Find where the given text appears and provide that cell's center as (x, y) coordinate. 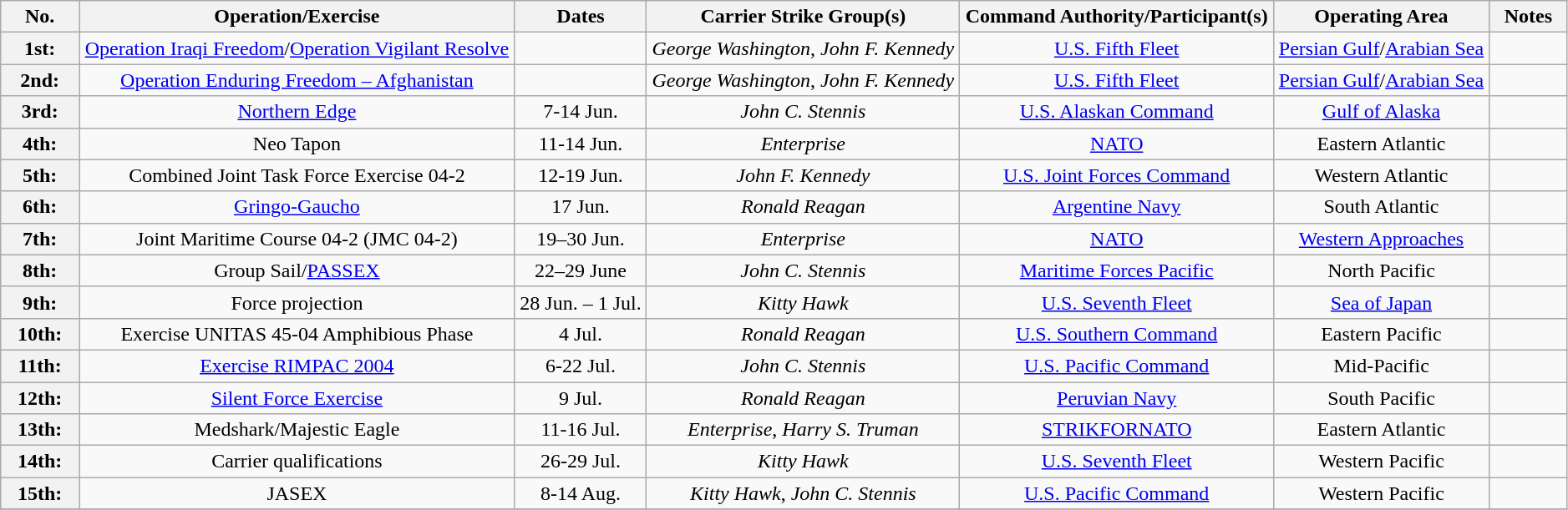
Notes (1529, 17)
8th: (40, 270)
12th: (40, 398)
South Atlantic (1381, 207)
Sea of Japan (1381, 302)
Maritime Forces Pacific (1116, 270)
13th: (40, 430)
Command Authority/Participant(s) (1116, 17)
12-19 Jun. (580, 175)
South Pacific (1381, 398)
Northern Edge (297, 112)
2nd: (40, 80)
6-22 Jul. (580, 366)
4 Jul. (580, 334)
U.S. Southern Command (1116, 334)
Operating Area (1381, 17)
Enterprise, Harry S. Truman (804, 430)
Western Atlantic (1381, 175)
Gulf of Alaska (1381, 112)
Gringo-Gaucho (297, 207)
Carrier qualifications (297, 462)
Exercise UNITAS 45-04 Amphibious Phase (297, 334)
No. (40, 17)
Neo Tapon (297, 144)
11-14 Jun. (580, 144)
North Pacific (1381, 270)
Operation/Exercise (297, 17)
22–29 June (580, 270)
15th: (40, 493)
Medshark/Majestic Eagle (297, 430)
19–30 Jun. (580, 239)
11-16 Jul. (580, 430)
Group Sail/PASSEX (297, 270)
3rd: (40, 112)
Eastern Pacific (1381, 334)
8-14 Aug. (580, 493)
11th: (40, 366)
John F. Kennedy (804, 175)
Operation Enduring Freedom – Afghanistan (297, 80)
U.S. Alaskan Command (1116, 112)
Argentine Navy (1116, 207)
Kitty Hawk, John C. Stennis (804, 493)
Mid-Pacific (1381, 366)
10th: (40, 334)
JASEX (297, 493)
Western Approaches (1381, 239)
Dates (580, 17)
Combined Joint Task Force Exercise 04-2 (297, 175)
1st: (40, 48)
14th: (40, 462)
6th: (40, 207)
7th: (40, 239)
4th: (40, 144)
7-14 Jun. (580, 112)
Force projection (297, 302)
17 Jun. (580, 207)
Carrier Strike Group(s) (804, 17)
9 Jul. (580, 398)
Joint Maritime Course 04-2 (JMC 04-2) (297, 239)
Peruvian Navy (1116, 398)
Operation Iraqi Freedom/Operation Vigilant Resolve (297, 48)
Silent Force Exercise (297, 398)
28 Jun. – 1 Jul. (580, 302)
STRIKFORNATO (1116, 430)
Exercise RIMPAC 2004 (297, 366)
9th: (40, 302)
U.S. Joint Forces Command (1116, 175)
5th: (40, 175)
26-29 Jul. (580, 462)
